Detect which cell encompasses the target text, then output its (x, y) center coordinate. 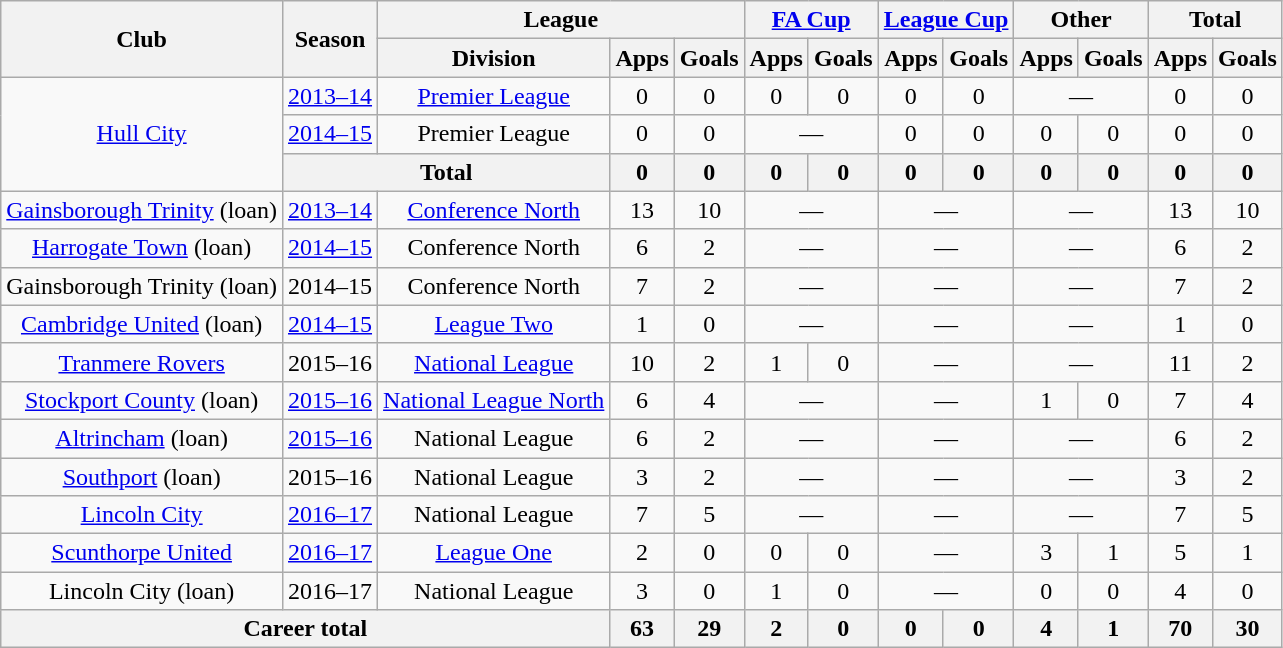
League (561, 20)
Lincoln City (142, 515)
Tranmere Rovers (142, 362)
Hull City (142, 134)
Other (1081, 20)
Southport (loan) (142, 477)
League One (494, 553)
Stockport County (loan) (142, 400)
Scunthorpe United (142, 553)
Altrincham (loan) (142, 438)
Lincoln City (loan) (142, 591)
National League North (494, 400)
11 (1180, 362)
70 (1180, 629)
Cambridge United (loan) (142, 324)
Harrogate Town (loan) (142, 248)
63 (642, 629)
29 (709, 629)
Career total (306, 629)
FA Cup (811, 20)
Season (330, 39)
League Two (494, 324)
30 (1248, 629)
Club (142, 39)
League Cup (946, 20)
Division (494, 58)
